Output the [x, y] coordinate of the center of the cell containing the given text.  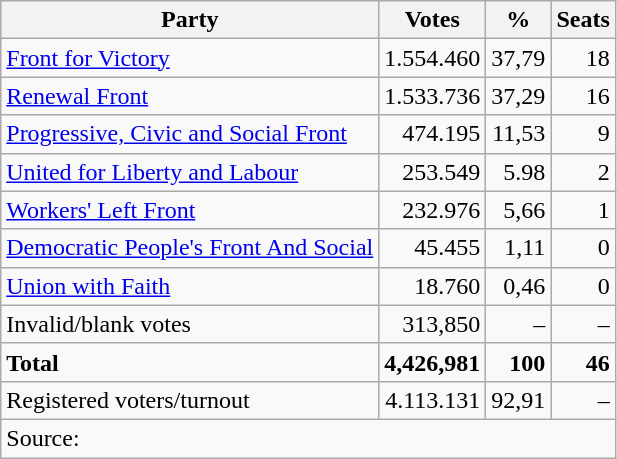
9 [583, 134]
474.195 [432, 134]
Votes [432, 20]
Workers' Left Front [190, 210]
4.113.131 [432, 400]
Progressive, Civic and Social Front [190, 134]
2 [583, 172]
45.455 [432, 248]
232.976 [432, 210]
92,91 [518, 400]
1,11 [518, 248]
5.98 [518, 172]
37,79 [518, 58]
Seats [583, 20]
Registered voters/turnout [190, 400]
16 [583, 96]
46 [583, 362]
18 [583, 58]
18.760 [432, 286]
5,66 [518, 210]
4,426,981 [432, 362]
% [518, 20]
1.533.736 [432, 96]
Source: [308, 438]
1.554.460 [432, 58]
Renewal Front [190, 96]
11,53 [518, 134]
Total [190, 362]
Invalid/blank votes [190, 324]
Front for Victory [190, 58]
1 [583, 210]
Democratic People's Front And Social [190, 248]
0,46 [518, 286]
37,29 [518, 96]
253.549 [432, 172]
United for Liberty and Labour [190, 172]
313,850 [432, 324]
Party [190, 20]
100 [518, 362]
Union with Faith [190, 286]
